Locate the cell with the specified text and output its [X, Y] center coordinate. 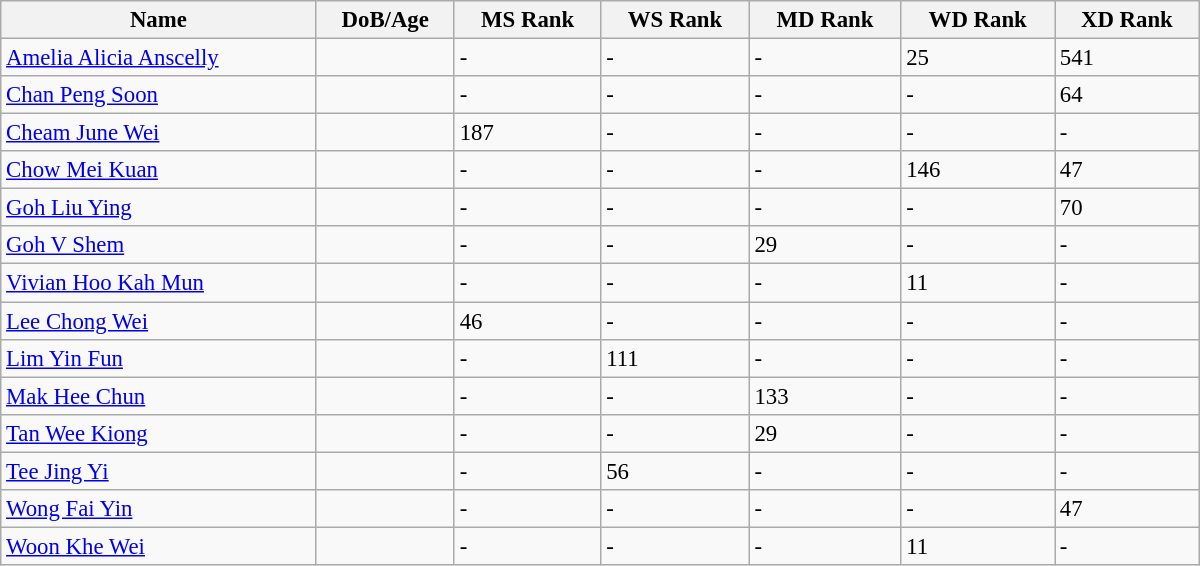
70 [1126, 208]
133 [825, 396]
Lee Chong Wei [158, 321]
Tee Jing Yi [158, 471]
Cheam June Wei [158, 133]
WD Rank [978, 20]
111 [675, 358]
Wong Fai Yin [158, 509]
Goh Liu Ying [158, 208]
Mak Hee Chun [158, 396]
XD Rank [1126, 20]
46 [527, 321]
Lim Yin Fun [158, 358]
187 [527, 133]
Woon Khe Wei [158, 546]
146 [978, 170]
Amelia Alicia Anscelly [158, 58]
Chan Peng Soon [158, 95]
MS Rank [527, 20]
Tan Wee Kiong [158, 433]
Goh V Shem [158, 245]
541 [1126, 58]
MD Rank [825, 20]
WS Rank [675, 20]
25 [978, 58]
56 [675, 471]
64 [1126, 95]
Name [158, 20]
Vivian Hoo Kah Mun [158, 283]
DoB/Age [385, 20]
Chow Mei Kuan [158, 170]
